For the text-containing cell, return its midpoint in (X, Y) coordinate format. 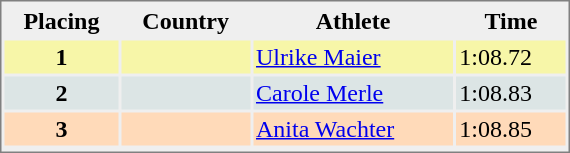
1:08.83 (510, 92)
Carole Merle (353, 92)
2 (61, 92)
Ulrike Maier (353, 56)
Placing (61, 20)
Country (186, 20)
1:08.72 (510, 56)
1:08.85 (510, 128)
1 (61, 56)
3 (61, 128)
Time (510, 20)
Athlete (353, 20)
Anita Wachter (353, 128)
